Capture the cell that displays the provided text and extract its [x, y] central coordinate. 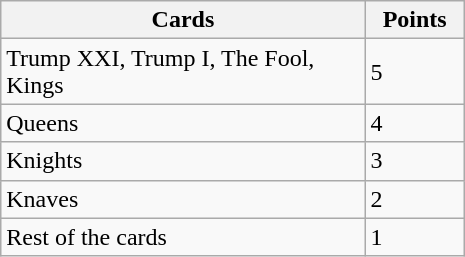
1 [414, 237]
Queens [183, 123]
Knaves [183, 199]
3 [414, 161]
Knights [183, 161]
2 [414, 199]
5 [414, 72]
Points [414, 20]
Cards [183, 20]
Rest of the cards [183, 237]
Trump XXI, Trump I, The Fool, Kings [183, 72]
4 [414, 123]
